Provide the (X, Y) coordinate of the cell's center where the given text is located.  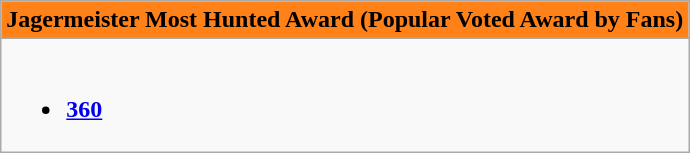
360 (345, 96)
Jagermeister Most Hunted Award (Popular Voted Award by Fans) (345, 20)
